Provide the (X, Y) coordinate of the cell's center where the given text is located.  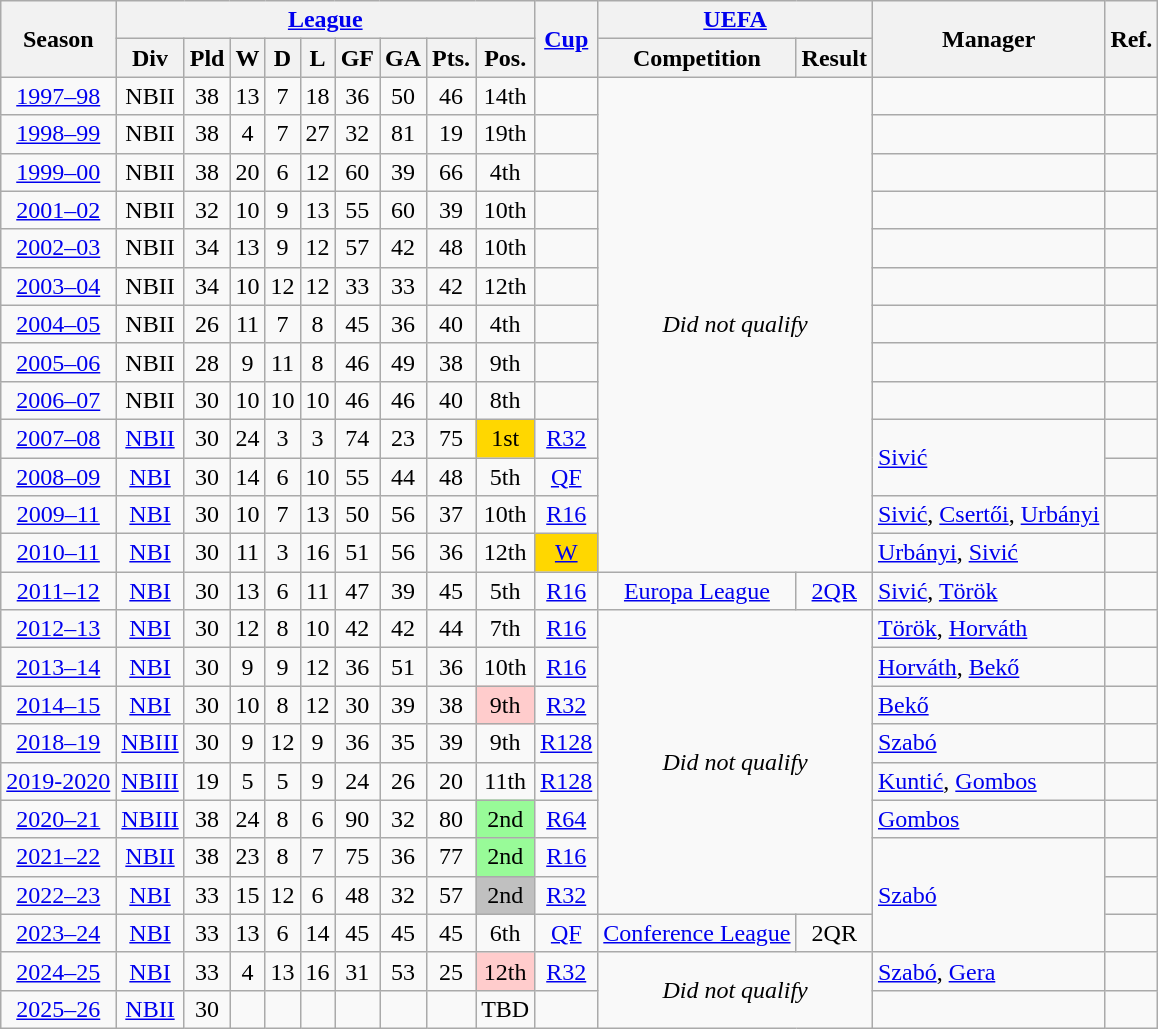
2021–22 (58, 857)
1st (506, 438)
74 (357, 438)
D (282, 58)
2006–07 (58, 400)
Pts. (452, 58)
11th (506, 781)
77 (452, 857)
Manager (988, 39)
8th (506, 400)
2022–23 (58, 895)
GF (357, 58)
Sivić, Csertői, Urbányi (988, 515)
League (326, 20)
2012–13 (58, 629)
6th (506, 933)
7th (506, 629)
27 (318, 134)
81 (404, 134)
Competition (697, 58)
25 (452, 971)
Sivić (988, 457)
Season (58, 39)
2020–21 (58, 819)
L (318, 58)
2004–05 (58, 324)
18 (318, 96)
2003–04 (58, 286)
2008–09 (58, 477)
53 (404, 971)
2025–26 (58, 1009)
2011–12 (58, 591)
2005–06 (58, 362)
Sivić, Török (988, 591)
R64 (566, 819)
2018–19 (58, 743)
Pld (207, 58)
Cup (566, 39)
2009–11 (58, 515)
2024–25 (58, 971)
2002–03 (58, 248)
Horváth, Bekő (988, 667)
1998–99 (58, 134)
Kuntić, Gombos (988, 781)
Pos. (506, 58)
28 (207, 362)
35 (404, 743)
1999–00 (58, 172)
TBD (506, 1009)
80 (452, 819)
1997–98 (58, 96)
UEFA (736, 20)
Török, Horváth (988, 629)
2019-2020 (58, 781)
Urbányi, Sivić (988, 553)
2023–24 (58, 933)
15 (248, 895)
47 (357, 591)
2013–14 (58, 667)
2007–08 (58, 438)
14th (506, 96)
Gombos (988, 819)
Europa League (697, 591)
Bekő (988, 705)
2014–15 (58, 705)
37 (452, 515)
2010–11 (58, 553)
Szabó, Gera (988, 971)
90 (357, 819)
Result (834, 58)
Div (150, 58)
Ref. (1132, 39)
66 (452, 172)
2001–02 (58, 210)
49 (404, 362)
GA (404, 58)
19th (506, 134)
Conference League (697, 933)
31 (357, 971)
